Extract the (X, Y) coordinate from the center of the cell holding the provided text.  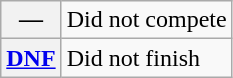
Did not compete (146, 20)
DNF (31, 58)
Did not finish (146, 58)
— (31, 20)
